Identify which cell holds the provided text, then report its [x, y] central coordinate. 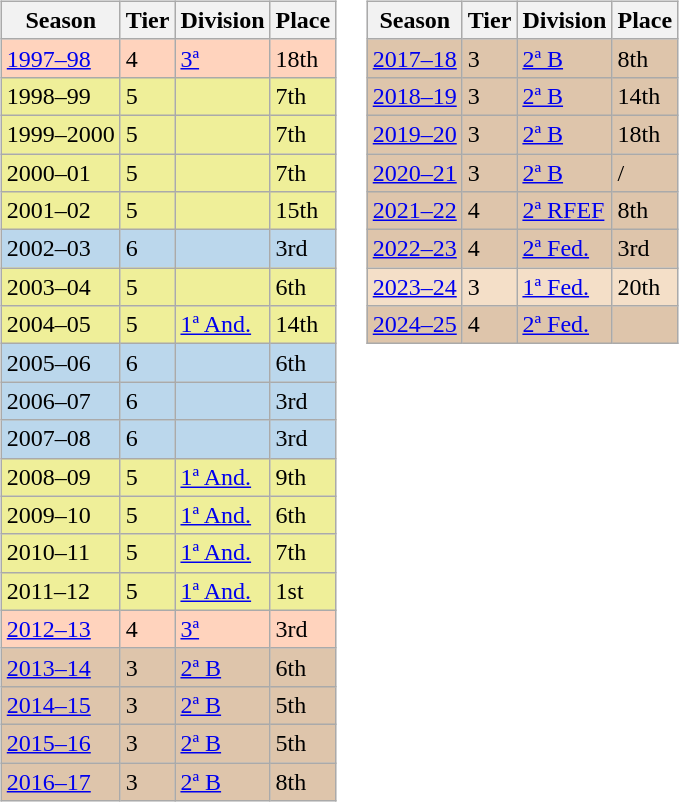
2016–17 [60, 781]
2000–01 [60, 173]
2024–25 [414, 325]
2011–12 [60, 591]
2015–16 [60, 743]
2018–19 [414, 96]
9th [303, 477]
2019–20 [414, 134]
2014–15 [60, 705]
2009–10 [60, 515]
2010–11 [60, 553]
2017–18 [414, 58]
1999–2000 [60, 134]
2012–13 [60, 629]
2021–22 [414, 211]
1ª Fed. [564, 287]
/ [645, 173]
20th [645, 287]
2023–24 [414, 287]
2001–02 [60, 211]
2007–08 [60, 439]
15th [303, 211]
2002–03 [60, 249]
2ª RFEF [564, 211]
2003–04 [60, 287]
2004–05 [60, 325]
2022–23 [414, 249]
1997–98 [60, 58]
2006–07 [60, 401]
1st [303, 591]
2008–09 [60, 477]
2005–06 [60, 363]
2013–14 [60, 667]
1998–99 [60, 96]
2020–21 [414, 173]
